Provide the (X, Y) coordinate of the cell's center where the given text is located.  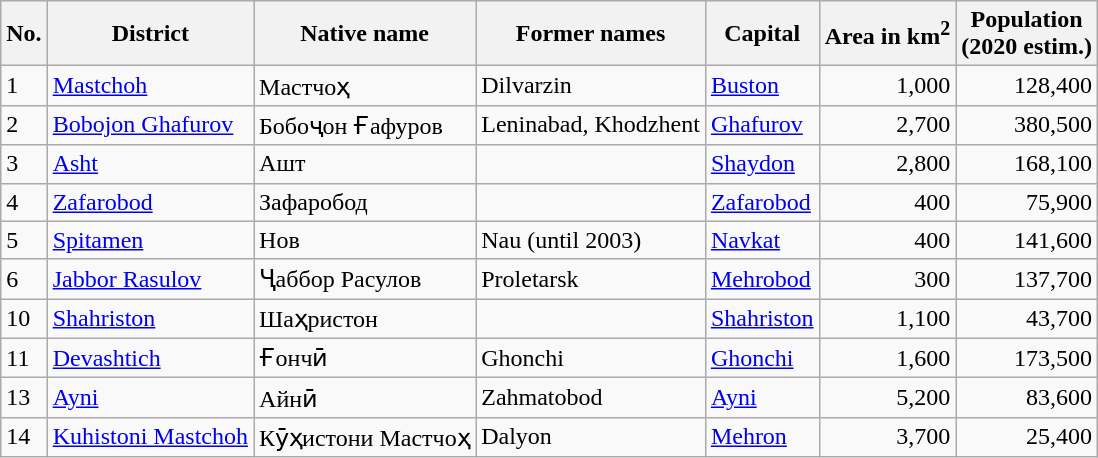
Кӯҳистони Мастчоҳ (365, 437)
Native name (365, 34)
173,500 (1027, 358)
Шаҳристон (365, 319)
380,500 (1027, 125)
141,600 (1027, 240)
Zahmatobod (591, 398)
Ашт (365, 164)
Buston (762, 86)
6 (24, 279)
Bobojon Ghafurov (150, 125)
Former names (591, 34)
43,700 (1027, 319)
Бобоҷон Ғафуров (365, 125)
5 (24, 240)
Navkat (762, 240)
Нов (365, 240)
Dilvarzin (591, 86)
11 (24, 358)
Ғончӣ (365, 358)
168,100 (1027, 164)
1 (24, 86)
2,800 (888, 164)
Dalyon (591, 437)
10 (24, 319)
1,100 (888, 319)
Ҷаббор Расулов (365, 279)
Мастчоҳ (365, 86)
Leninabad, Khodzhent (591, 125)
1,600 (888, 358)
14 (24, 437)
Area in km2 (888, 34)
3,700 (888, 437)
Shaydon (762, 164)
137,700 (1027, 279)
300 (888, 279)
13 (24, 398)
2,700 (888, 125)
Mehrobod (762, 279)
Mehron (762, 437)
Asht (150, 164)
Айнӣ (365, 398)
Spitamen (150, 240)
4 (24, 202)
75,900 (1027, 202)
3 (24, 164)
District (150, 34)
1,000 (888, 86)
25,400 (1027, 437)
2 (24, 125)
Зафаробод (365, 202)
83,600 (1027, 398)
Jabbor Rasulov (150, 279)
Capital (762, 34)
Kuhistoni Mastchoh (150, 437)
5,200 (888, 398)
Nau (until 2003) (591, 240)
128,400 (1027, 86)
No. (24, 34)
Ghafurov (762, 125)
Population(2020 estim.) (1027, 34)
Mastchoh (150, 86)
Proletarsk (591, 279)
Devashtich (150, 358)
